Extract the (X, Y) coordinate from the center of the cell holding the provided text.  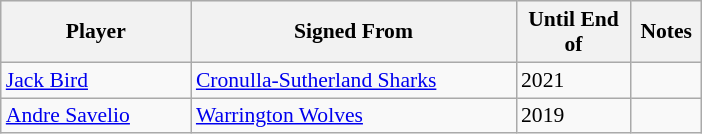
Jack Bird (96, 80)
Warrington Wolves (354, 116)
Until End of (574, 32)
Cronulla-Sutherland Sharks (354, 80)
Notes (666, 32)
Player (96, 32)
2021 (574, 80)
2019 (574, 116)
Andre Savelio (96, 116)
Signed From (354, 32)
